Return [X, Y] of the center of cell containing provided text 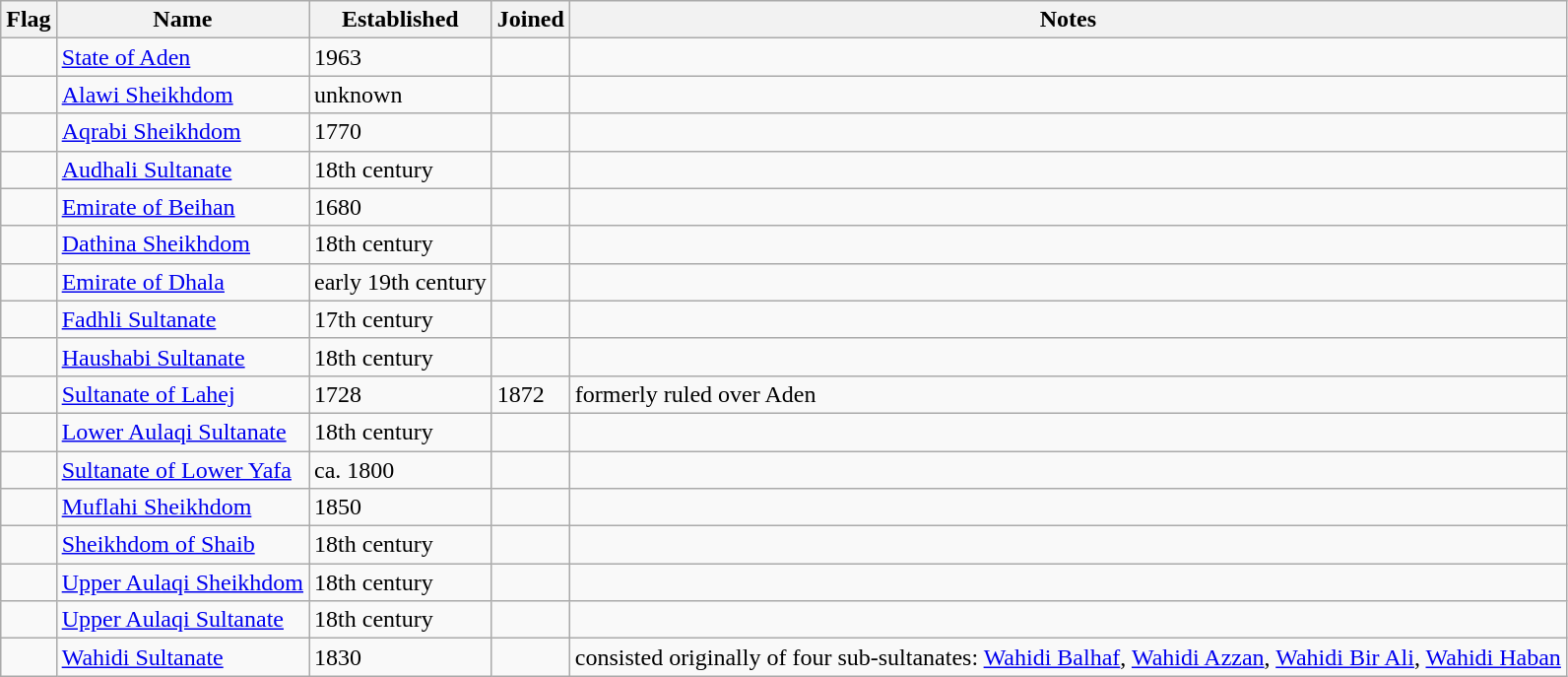
Emirate of Dhala [182, 282]
1830 [401, 657]
Audhali Sultanate [182, 169]
formerly ruled over Aden [1068, 394]
Joined [530, 20]
Sultanate of Lower Yafa [182, 470]
Aqrabi Sheikhdom [182, 132]
Upper Aulaqi Sultanate [182, 620]
early 19th century [401, 282]
Name [182, 20]
17th century [401, 319]
Lower Aulaqi Sultanate [182, 432]
Flag [29, 20]
Muflahi Sheikhdom [182, 508]
Sultanate of Lahej [182, 394]
1963 [401, 57]
1728 [401, 394]
1850 [401, 508]
unknown [401, 95]
consisted originally of four sub-sultanates: Wahidi Balhaf, Wahidi Azzan, Wahidi Bir Ali, Wahidi Haban [1068, 657]
State of Aden [182, 57]
Fadhli Sultanate [182, 319]
Upper Aulaqi Sheikhdom [182, 582]
Emirate of Beihan [182, 207]
1770 [401, 132]
Established [401, 20]
1680 [401, 207]
Sheikhdom of Shaib [182, 545]
ca. 1800 [401, 470]
Alawi Sheikhdom [182, 95]
Haushabi Sultanate [182, 357]
1872 [530, 394]
Dathina Sheikhdom [182, 244]
Wahidi Sultanate [182, 657]
Notes [1068, 20]
